Identify which cell holds the provided text, then report its [x, y] central coordinate. 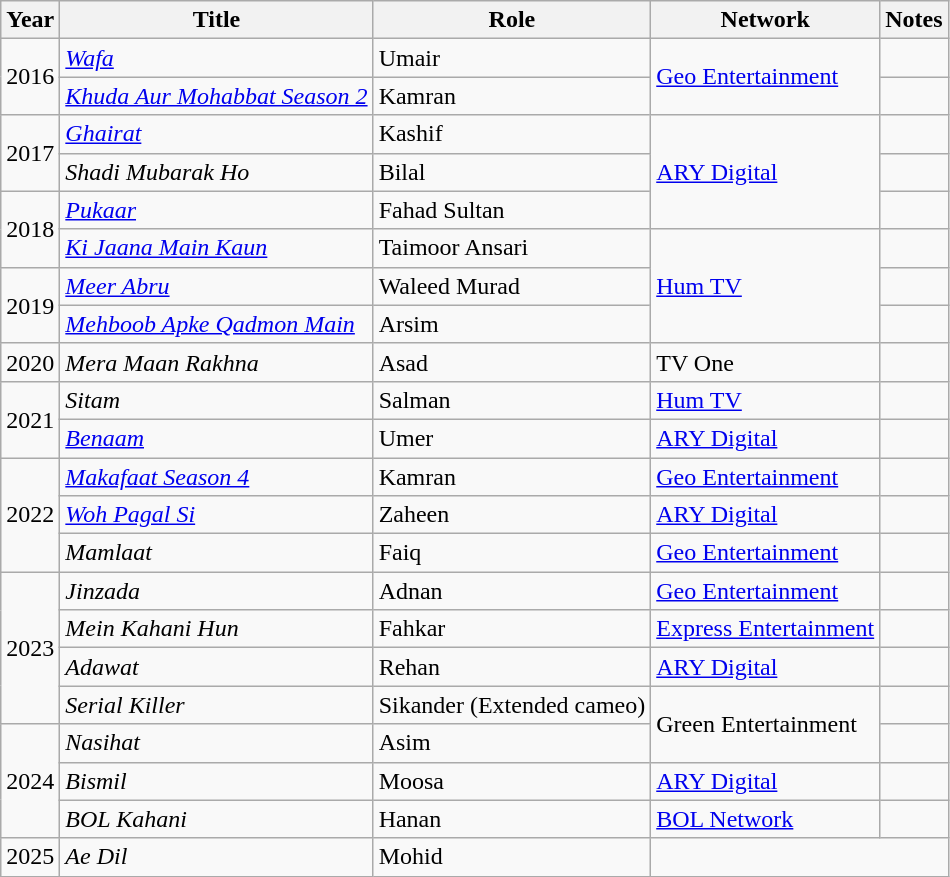
Asad [512, 362]
BOL Network [766, 819]
Mein Kahani Hun [216, 629]
Faiq [512, 553]
Salman [512, 400]
BOL Kahani [216, 819]
Makafaat Season 4 [216, 477]
Sitam [216, 400]
TV One [766, 362]
Shadi Mubarak Ho [216, 172]
2018 [30, 229]
Ae Dil [216, 857]
Title [216, 20]
Rehan [512, 667]
2017 [30, 153]
2024 [30, 781]
Fahad Sultan [512, 210]
Wafa [216, 58]
Notes [914, 20]
Role [512, 20]
Moosa [512, 781]
Meer Abru [216, 286]
2016 [30, 77]
Mera Maan Rakhna [216, 362]
2022 [30, 515]
Bilal [512, 172]
Asim [512, 743]
Umair [512, 58]
Mohid [512, 857]
Bismil [216, 781]
Taimoor Ansari [512, 248]
2020 [30, 362]
Benaam [216, 438]
Arsim [512, 324]
Adawat [216, 667]
Mamlaat [216, 553]
Waleed Murad [512, 286]
Express Entertainment [766, 629]
Umer [512, 438]
Woh Pagal Si [216, 515]
Ki Jaana Main Kaun [216, 248]
Mehboob Apke Qadmon Main [216, 324]
Fahkar [512, 629]
Year [30, 20]
Network [766, 20]
Green Entertainment [766, 724]
2023 [30, 648]
Hanan [512, 819]
Jinzada [216, 591]
Serial Killer [216, 705]
2025 [30, 857]
Pukaar [216, 210]
Nasihat [216, 743]
Sikander (Extended cameo) [512, 705]
2019 [30, 305]
Khuda Aur Mohabbat Season 2 [216, 96]
2021 [30, 419]
Ghairat [216, 134]
Adnan [512, 591]
Kashif [512, 134]
Zaheen [512, 515]
